Return [x, y] of the center of cell containing provided text 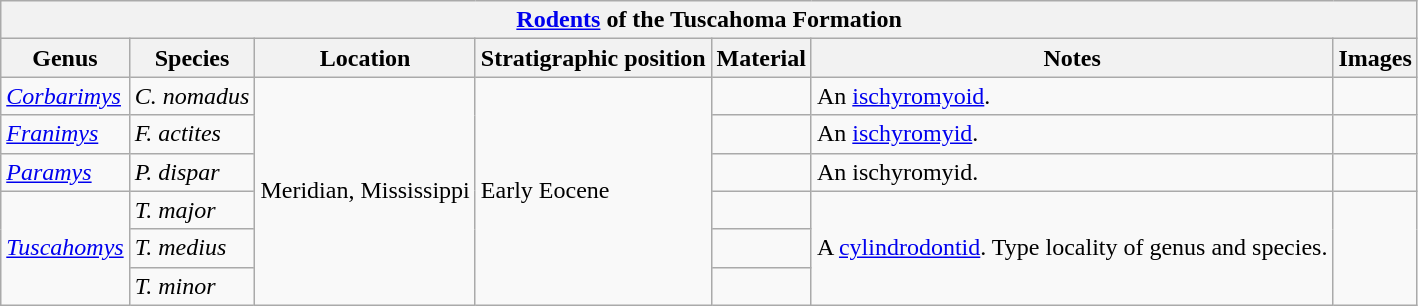
T. minor [192, 286]
Paramys [65, 172]
Corbarimys [65, 96]
T. medius [192, 248]
P. dispar [192, 172]
C. nomadus [192, 96]
Material [761, 58]
Species [192, 58]
An ischyromyoid. [1072, 96]
Notes [1072, 58]
Meridian, Mississippi [365, 191]
Early Eocene [593, 191]
Stratigraphic position [593, 58]
Rodents of the Tuscahoma Formation [710, 20]
Location [365, 58]
Genus [65, 58]
Franimys [65, 134]
T. major [192, 210]
Images [1375, 58]
A cylindrodontid. Type locality of genus and species. [1072, 248]
Tuscahomys [65, 248]
F. actites [192, 134]
